Search for the cell housing the specified text and yield its (x, y) center coordinate. 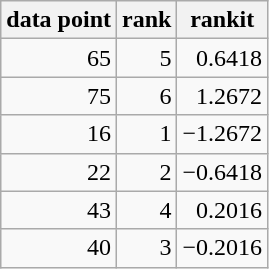
0.6418 (222, 58)
−1.2672 (222, 134)
43 (59, 210)
22 (59, 172)
data point (59, 20)
0.2016 (222, 210)
6 (147, 96)
40 (59, 248)
16 (59, 134)
1 (147, 134)
4 (147, 210)
3 (147, 248)
−0.2016 (222, 248)
rankit (222, 20)
1.2672 (222, 96)
rank (147, 20)
−0.6418 (222, 172)
5 (147, 58)
2 (147, 172)
65 (59, 58)
75 (59, 96)
